Search for the cell housing the specified text and yield its [x, y] center coordinate. 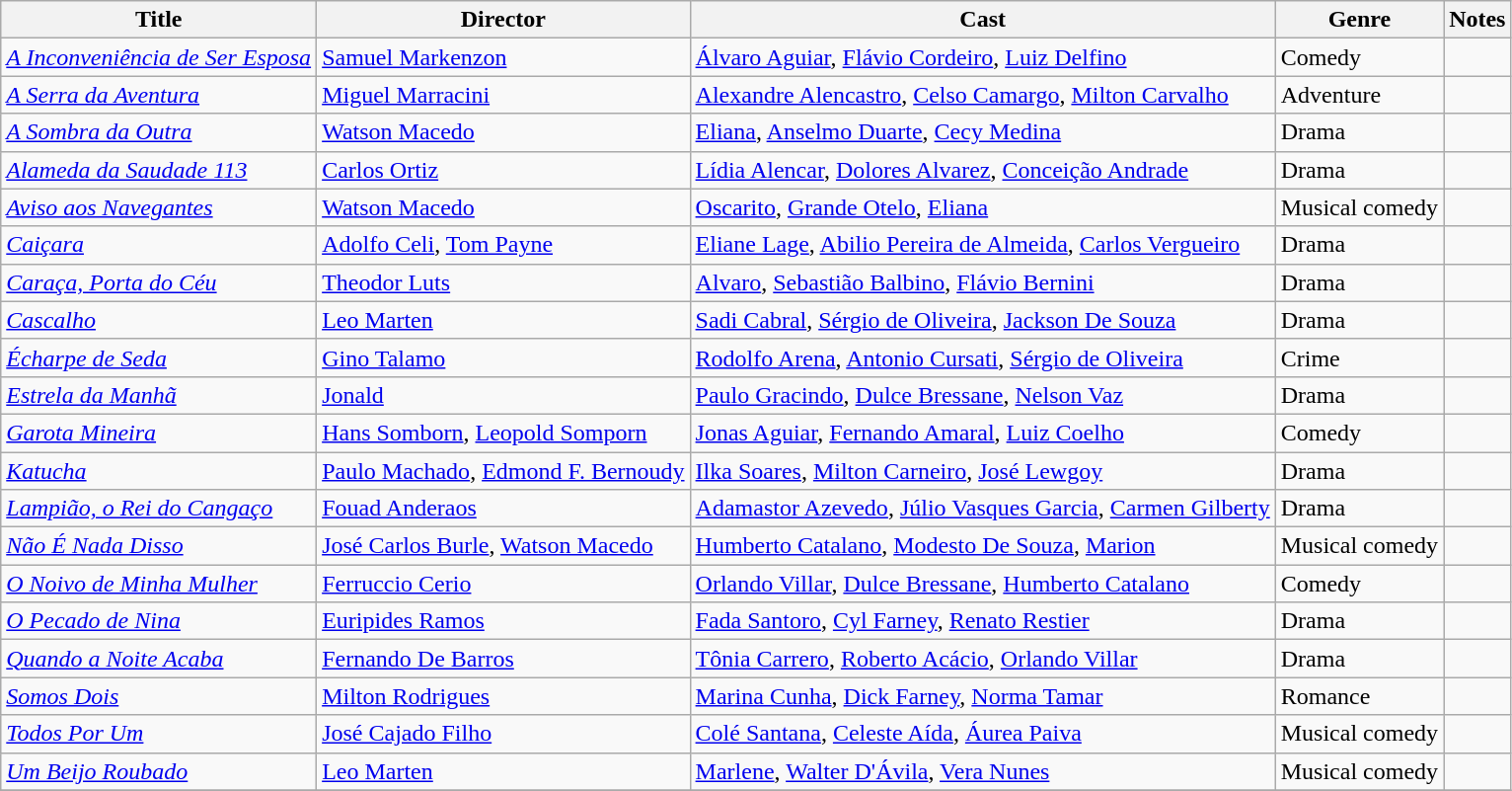
Genre [1359, 20]
Theodor Luts [503, 282]
José Cajado Filho [503, 734]
Jonald [503, 395]
Hans Somborn, Leopold Somporn [503, 433]
Alameda da Saudade 113 [159, 170]
Notes [1477, 20]
Miguel Marracini [503, 95]
A Inconveniência de Ser Esposa [159, 57]
Title [159, 20]
Lídia Alencar, Dolores Alvarez, Conceição Andrade [983, 170]
Paulo Machado, Edmond F. Bernoudy [503, 471]
Crime [1359, 357]
Katucha [159, 471]
Rodolfo Arena, Antonio Cursati, Sérgio de Oliveira [983, 357]
O Pecado de Nina [159, 621]
Alexandre Alencastro, Celso Camargo, Milton Carvalho [983, 95]
José Carlos Burle, Watson Macedo [503, 546]
Euripides Ramos [503, 621]
A Serra da Aventura [159, 95]
Lampião, o Rei do Cangaço [159, 509]
A Sombra da Outra [159, 132]
Orlando Villar, Dulce Bressane, Humberto Catalano [983, 584]
Cascalho [159, 320]
Caiçara [159, 245]
Um Beijo Roubado [159, 771]
Director [503, 20]
Marina Cunha, Dick Farney, Norma Tamar [983, 696]
Adamastor Azevedo, Júlio Vasques Garcia, Carmen Gilberty [983, 509]
Alvaro, Sebastião Balbino, Flávio Bernini [983, 282]
Eliana, Anselmo Duarte, Cecy Medina [983, 132]
Quando a Noite Acaba [159, 659]
Eliane Lage, Abilio Pereira de Almeida, Carlos Vergueiro [983, 245]
Écharpe de Seda [159, 357]
Oscarito, Grande Otelo, Eliana [983, 207]
Fouad Anderaos [503, 509]
Humberto Catalano, Modesto De Souza, Marion [983, 546]
Estrela da Manhã [159, 395]
Adolfo Celi, Tom Payne [503, 245]
O Noivo de Minha Mulher [159, 584]
Tônia Carrero, Roberto Acácio, Orlando Villar [983, 659]
Cast [983, 20]
Caraça, Porta do Céu [159, 282]
Gino Talamo [503, 357]
Todos Por Um [159, 734]
Carlos Ortiz [503, 170]
Colé Santana, Celeste Aída, Áurea Paiva [983, 734]
Ferruccio Cerio [503, 584]
Aviso aos Navegantes [159, 207]
Fada Santoro, Cyl Farney, Renato Restier [983, 621]
Adventure [1359, 95]
Milton Rodrigues [503, 696]
Paulo Gracindo, Dulce Bressane, Nelson Vaz [983, 395]
Garota Mineira [159, 433]
Romance [1359, 696]
Álvaro Aguiar, Flávio Cordeiro, Luiz Delfino [983, 57]
Jonas Aguiar, Fernando Amaral, Luiz Coelho [983, 433]
Ilka Soares, Milton Carneiro, José Lewgoy [983, 471]
Marlene, Walter D'Ávila, Vera Nunes [983, 771]
Não É Nada Disso [159, 546]
Sadi Cabral, Sérgio de Oliveira, Jackson De Souza [983, 320]
Samuel Markenzon [503, 57]
Fernando De Barros [503, 659]
Somos Dois [159, 696]
